For the text-containing cell, return its midpoint in (X, Y) coordinate format. 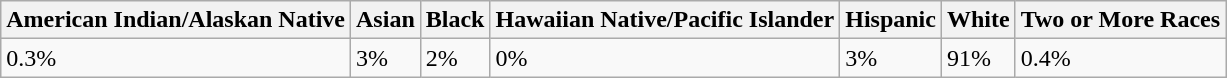
2% (455, 58)
American Indian/Alaskan Native (176, 20)
Black (455, 20)
Hispanic (891, 20)
Asian (386, 20)
White (978, 20)
0.4% (1120, 58)
Two or More Races (1120, 20)
0% (665, 58)
0.3% (176, 58)
Hawaiian Native/Pacific Islander (665, 20)
91% (978, 58)
